Return (X, Y) of the center of cell containing provided text 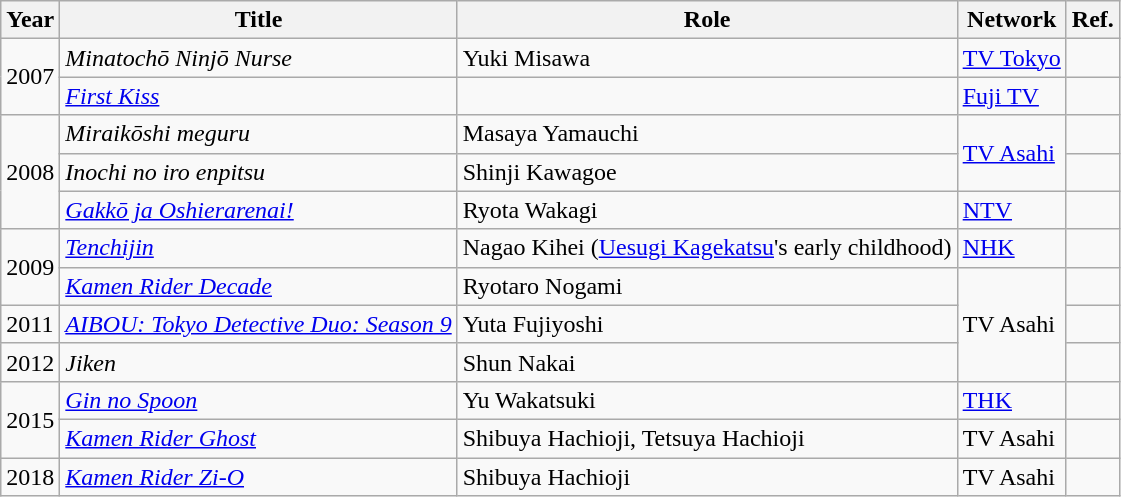
TV Tokyo (1012, 58)
Gin no Spoon (258, 400)
Kamen Rider Decade (258, 286)
Ryotaro Nogami (707, 286)
Masaya Yamauchi (707, 134)
2007 (30, 77)
NHK (1012, 248)
Jiken (258, 362)
Role (707, 20)
Title (258, 20)
AIBOU: Tokyo Detective Duo: Season 9 (258, 324)
Kamen Rider Ghost (258, 438)
2018 (30, 477)
Year (30, 20)
2015 (30, 419)
2008 (30, 172)
2011 (30, 324)
First Kiss (258, 96)
Network (1012, 20)
Yu Wakatsuki (707, 400)
Ryota Wakagi (707, 210)
Fuji TV (1012, 96)
2012 (30, 362)
Yuki Misawa (707, 58)
Gakkō ja Oshierarenai! (258, 210)
Tenchijin (258, 248)
NTV (1012, 210)
Minatochō Ninjō Nurse (258, 58)
Nagao Kihei (Uesugi Kagekatsu's early childhood) (707, 248)
Yuta Fujiyoshi (707, 324)
Shinji Kawagoe (707, 172)
Shun Nakai (707, 362)
Kamen Rider Zi-O (258, 477)
Shibuya Hachioji (707, 477)
Shibuya Hachioji, Tetsuya Hachioji (707, 438)
THK (1012, 400)
Inochi no iro enpitsu (258, 172)
Miraikōshi meguru (258, 134)
2009 (30, 267)
Ref. (1092, 20)
